Detect which cell encompasses the target text, then output its (x, y) center coordinate. 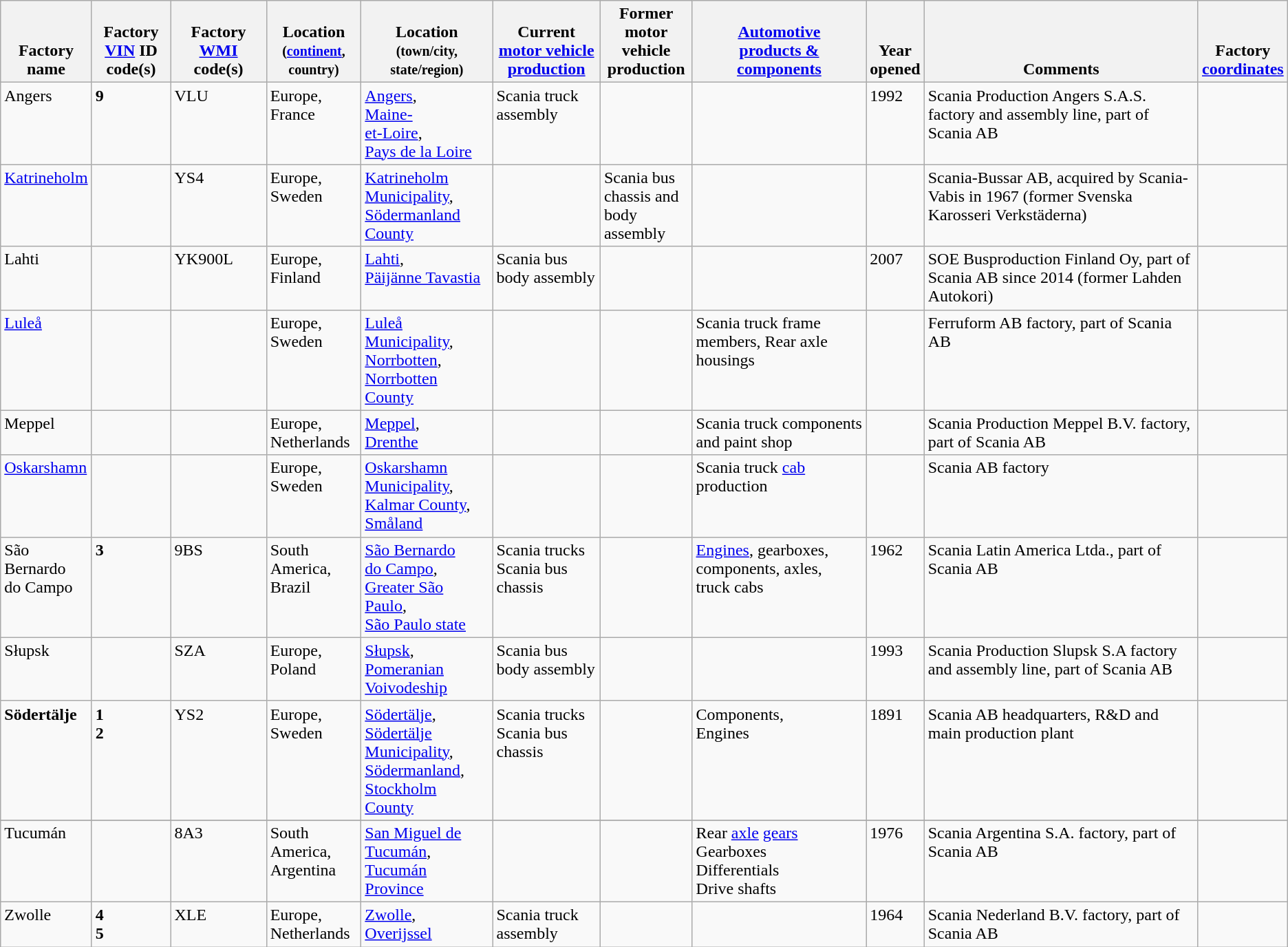
Scania buschassis andbody assembly (646, 205)
Meppel (46, 432)
Scania Latin America Ltda., part of Scania AB (1061, 587)
1992 (895, 124)
VLU (219, 124)
Lahti (46, 278)
South America,Brazil (314, 587)
Zwolle (46, 924)
1962 (895, 587)
Luleå Municipality,Norrbotten,Norrbotten County (427, 360)
12 (131, 760)
9BS (219, 587)
Zwolle,Overijssel (427, 924)
Scania Production Meppel B.V. factory, part of Scania AB (1061, 432)
Södertälje,Södertälje Municipality,Södermanland,Stockholm County (427, 760)
Components,Engines (779, 760)
Europe,Finland (314, 278)
XLE (219, 924)
Södertälje (46, 760)
Angers,Maine-et-Loire,Pays de la Loire (427, 124)
Scania Production Slupsk S.A factory and assembly line, part of Scania AB (1061, 669)
Formermotor vehicleproduction (646, 41)
SZA (219, 669)
Comments (1061, 41)
Europe,Poland (314, 669)
Rear axle gearsGearboxesDifferentialsDrive shafts (779, 860)
2007 (895, 278)
YS2 (219, 760)
Lahti,Päijänne Tavastia (427, 278)
Scania truck frame members, Rear axle housings (779, 360)
Ferruform AB factory, part of Scania AB (1061, 360)
SãoBernardodo Campo (46, 587)
SOE Busproduction Finland Oy, part of Scania AB since 2014 (former Lahden Autokori) (1061, 278)
Factory WMI code(s) (219, 41)
3 (131, 587)
YS4 (219, 205)
Słupsk,PomeranianVoivodeship (427, 669)
1891 (895, 760)
Scania AB factory (1061, 496)
Scania truck cab production (779, 496)
1993 (895, 669)
Katrineholm Municipality,Södermanland County (427, 205)
Katrineholm (46, 205)
Oskarshamn Municipality,Kalmar County,Småland (427, 496)
Tucumán (46, 860)
Scania AB headquarters, R&D and main production plant (1061, 760)
45 (131, 924)
8A3 (219, 860)
Scania truck components and paint shop (779, 432)
1976 (895, 860)
San Miguel de Tucumán,Tucumán Province (427, 860)
Currentmotor vehicleproduction (546, 41)
Location(town/city,state/region) (427, 41)
Meppel,Drenthe (427, 432)
Factorycoordinates (1243, 41)
Scania Production Angers S.A.S. factory and assembly line, part of Scania AB (1061, 124)
Engines, gearboxes, components, axles, truck cabs (779, 587)
Słupsk (46, 669)
South America,Argentina (314, 860)
1964 (895, 924)
Angers (46, 124)
9 (131, 124)
Yearopened (895, 41)
São Bernardodo Campo,Greater São Paulo,São Paulo state (427, 587)
Scania Nederland B.V. factory, part of Scania AB (1061, 924)
FactoryVIN ID code(s) (131, 41)
YK900L (219, 278)
Factoryname (46, 41)
Europe,France (314, 124)
Luleå (46, 360)
Scania-Bussar AB, acquired by Scania-Vabis in 1967 (former Svenska Karosseri Verkstäderna) (1061, 205)
Location(continent,country) (314, 41)
Automotiveproducts &components (779, 41)
Oskarshamn (46, 496)
Scania Argentina S.A. factory, part of Scania AB (1061, 860)
